Find where the given text appears and provide that cell's center as (x, y) coordinate. 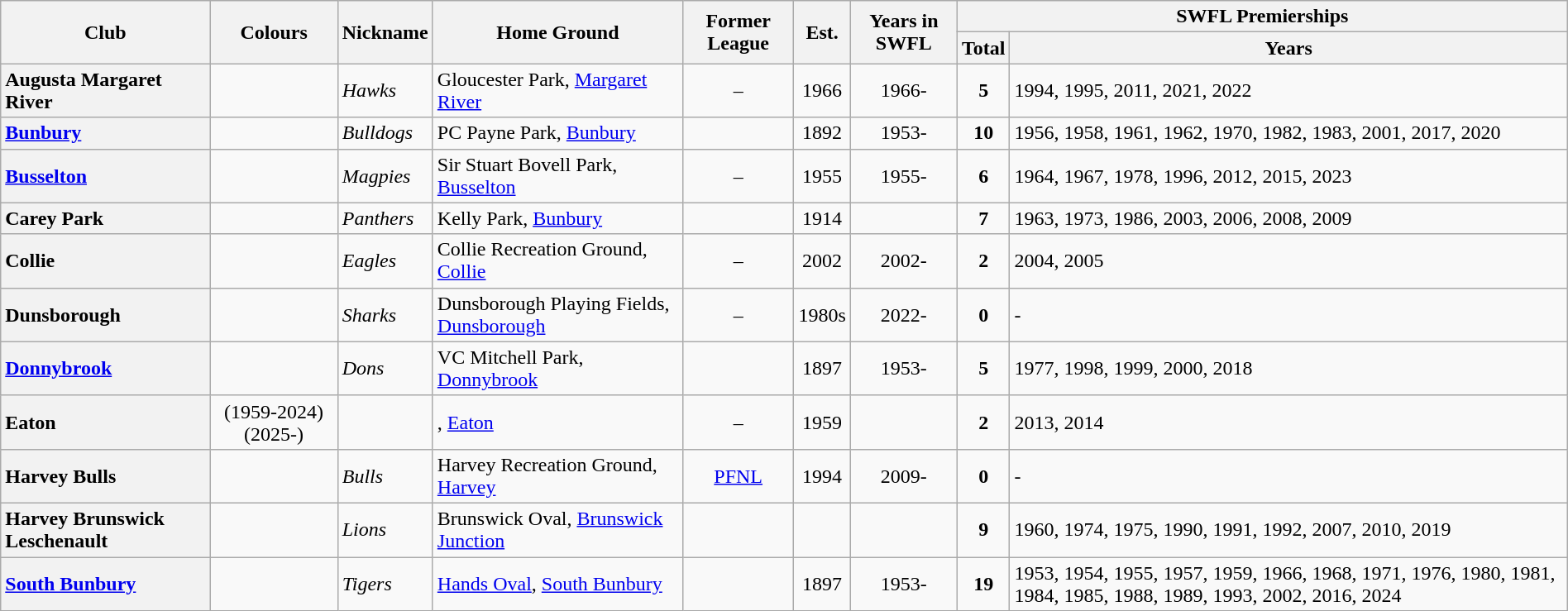
1963, 1973, 1986, 2003, 2006, 2008, 2009 (1288, 218)
Years (1288, 48)
Collie (106, 261)
Dunsborough Playing Fields, Dunsborough (557, 314)
Harvey Bulls (106, 476)
Magpies (385, 175)
1966 (822, 91)
Gloucester Park, Margaret River (557, 91)
PC Payne Park, Bunbury (557, 133)
Bunbury (106, 133)
Colours (274, 32)
1980s (822, 314)
Harvey Brunswick Leschenault (106, 529)
2022- (903, 314)
1955 (822, 175)
Hands Oval, South Bunbury (557, 584)
Sharks (385, 314)
Years in SWFL (903, 32)
2009- (903, 476)
, Eaton (557, 422)
1892 (822, 133)
Donnybrook (106, 369)
Busselton (106, 175)
PFNL (738, 476)
Eagles (385, 261)
1956, 1958, 1961, 1962, 1970, 1982, 1983, 2001, 2017, 2020 (1288, 133)
1994, 1995, 2011, 2021, 2022 (1288, 91)
Dons (385, 369)
1914 (822, 218)
Tigers (385, 584)
South Bunbury (106, 584)
SWFL Premierships (1262, 17)
Panthers (385, 218)
10 (983, 133)
2002- (903, 261)
6 (983, 175)
2004, 2005 (1288, 261)
Carey Park (106, 218)
Club (106, 32)
1959 (822, 422)
Collie Recreation Ground, Collie (557, 261)
Bulldogs (385, 133)
1964, 1967, 1978, 1996, 2012, 2015, 2023 (1288, 175)
Former League (738, 32)
Bulls (385, 476)
Total (983, 48)
Brunswick Oval, Brunswick Junction (557, 529)
1960, 1974, 1975, 1990, 1991, 1992, 2007, 2010, 2019 (1288, 529)
Harvey Recreation Ground, Harvey (557, 476)
1953, 1954, 1955, 1957, 1959, 1966, 1968, 1971, 1976, 1980, 1981, 1984, 1985, 1988, 1989, 1993, 2002, 2016, 2024 (1288, 584)
Nickname (385, 32)
Dunsborough (106, 314)
9 (983, 529)
1955- (903, 175)
1966- (903, 91)
Hawks (385, 91)
Eaton (106, 422)
1994 (822, 476)
Sir Stuart Bovell Park, Busselton (557, 175)
(1959-2024)(2025-) (274, 422)
Lions (385, 529)
Est. (822, 32)
2002 (822, 261)
Home Ground (557, 32)
Kelly Park, Bunbury (557, 218)
Augusta Margaret River (106, 91)
7 (983, 218)
1977, 1998, 1999, 2000, 2018 (1288, 369)
VC Mitchell Park, Donnybrook (557, 369)
19 (983, 584)
2013, 2014 (1288, 422)
